Search for the cell housing the specified text and yield its [X, Y] center coordinate. 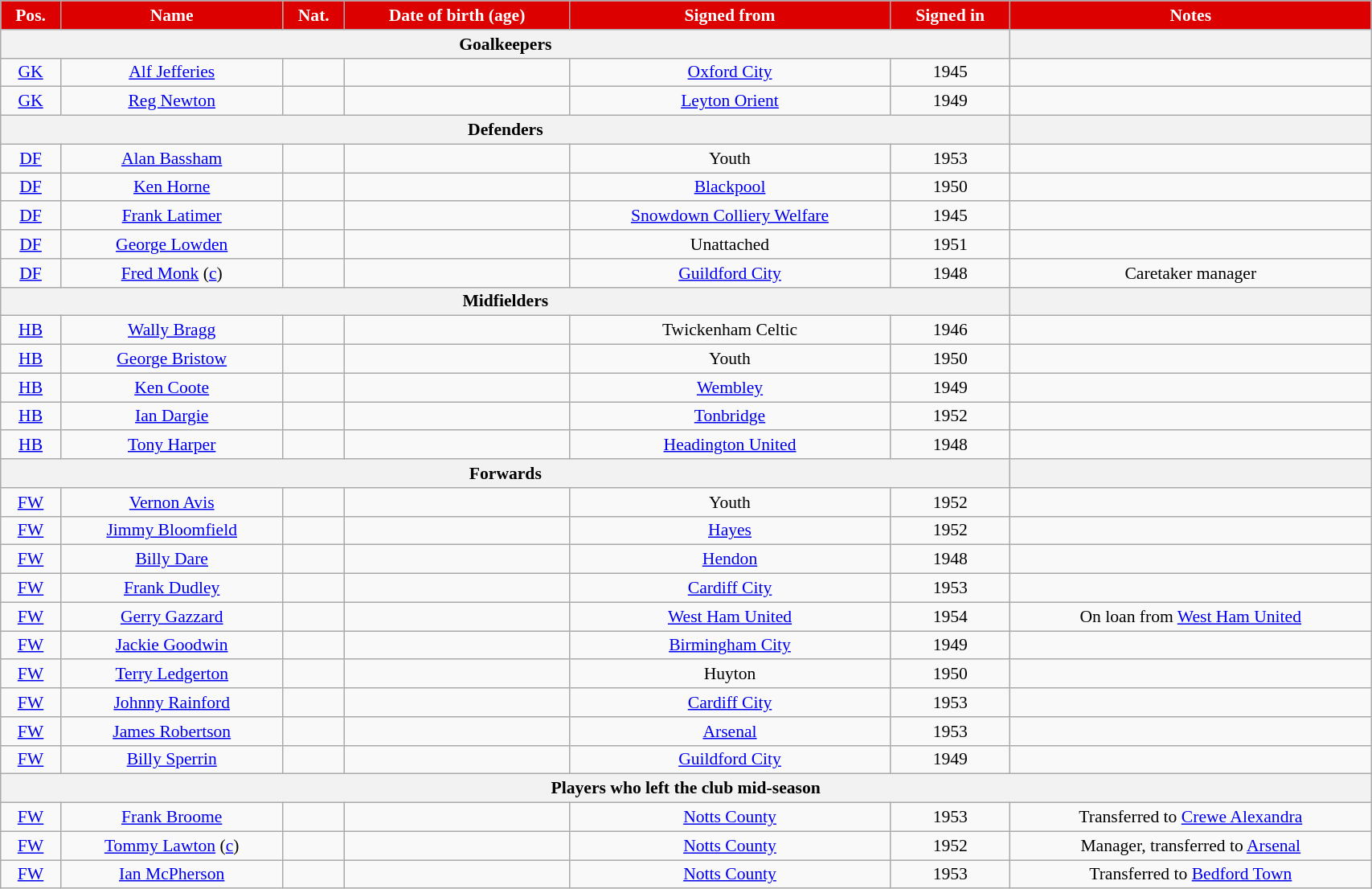
Pos. [31, 15]
Alf Jefferies [172, 72]
James Robertson [172, 731]
Ian McPherson [172, 875]
Blackpool [730, 187]
Goalkeepers [506, 44]
Ken Coote [172, 387]
Billy Sperrin [172, 760]
Transferred to Bedford Town [1191, 875]
Transferred to Crewe Alexandra [1191, 817]
George Bristow [172, 359]
1954 [950, 617]
Arsenal [730, 731]
George Lowden [172, 244]
Ken Horne [172, 187]
Nat. [313, 15]
Jackie Goodwin [172, 645]
Hendon [730, 559]
Gerry Gazzard [172, 617]
Birmingham City [730, 645]
Oxford City [730, 72]
Caretaker manager [1191, 273]
Frank Latimer [172, 216]
Leyton Orient [730, 101]
West Ham United [730, 617]
Terry Ledgerton [172, 674]
Name [172, 15]
Tony Harper [172, 445]
Players who left the club mid-season [686, 789]
Signed from [730, 15]
Reg Newton [172, 101]
Alan Bassham [172, 158]
On loan from West Ham United [1191, 617]
Fred Monk (c) [172, 273]
Frank Broome [172, 817]
Notes [1191, 15]
Frank Dudley [172, 588]
Johnny Rainford [172, 703]
Vernon Avis [172, 502]
Signed in [950, 15]
Wally Bragg [172, 330]
Unattached [730, 244]
Manager, transferred to Arsenal [1191, 846]
Huyton [730, 674]
Tonbridge [730, 416]
Headington United [730, 445]
Wembley [730, 387]
Ian Dargie [172, 416]
1946 [950, 330]
Billy Dare [172, 559]
Twickenham Celtic [730, 330]
Jimmy Bloomfield [172, 531]
Forwards [506, 473]
Tommy Lawton (c) [172, 846]
Date of birth (age) [457, 15]
Snowdown Colliery Welfare [730, 216]
Midfielders [506, 301]
Defenders [506, 130]
Hayes [730, 531]
1951 [950, 244]
